Output the [x, y] coordinate of the center of the cell containing the given text.  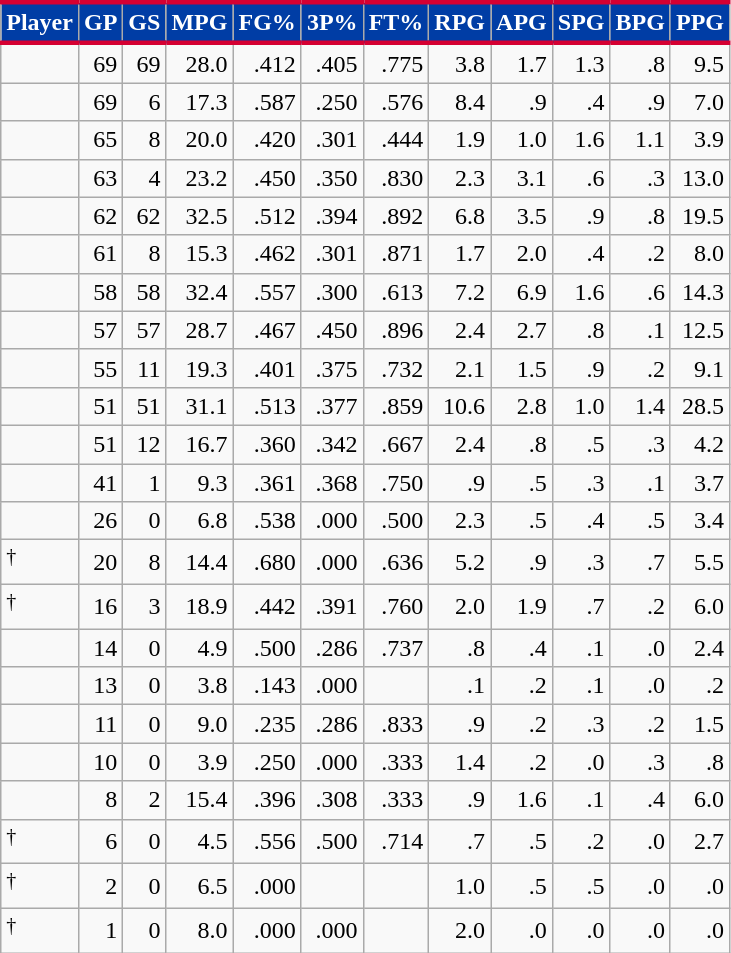
28.5 [700, 406]
.462 [267, 254]
.368 [332, 483]
.375 [332, 368]
14 [100, 648]
19.5 [700, 216]
.360 [267, 444]
4.9 [200, 648]
PPG [700, 22]
BPG [640, 22]
9.3 [200, 483]
10.6 [460, 406]
32.5 [200, 216]
14.4 [200, 562]
7.0 [700, 102]
.833 [396, 724]
18.9 [200, 606]
65 [100, 140]
.308 [332, 800]
55 [100, 368]
.830 [396, 178]
GP [100, 22]
4.5 [200, 842]
16.7 [200, 444]
28.0 [200, 63]
.143 [267, 686]
SPG [581, 22]
.737 [396, 648]
.350 [332, 178]
Player [40, 22]
.750 [396, 483]
10 [100, 762]
.538 [267, 521]
28.7 [200, 330]
.300 [332, 292]
.576 [396, 102]
.892 [396, 216]
.361 [267, 483]
.871 [396, 254]
1.3 [581, 63]
6.9 [522, 292]
63 [100, 178]
9.1 [700, 368]
12.5 [700, 330]
9.0 [200, 724]
.557 [267, 292]
26 [100, 521]
.442 [267, 606]
3 [144, 606]
8.4 [460, 102]
3.1 [522, 178]
.714 [396, 842]
13 [100, 686]
3.4 [700, 521]
.420 [267, 140]
.391 [332, 606]
6.5 [200, 886]
19.3 [200, 368]
2.1 [460, 368]
.613 [396, 292]
.444 [396, 140]
15.4 [200, 800]
14.3 [700, 292]
.587 [267, 102]
.732 [396, 368]
4.2 [700, 444]
.667 [396, 444]
FT% [396, 22]
GS [144, 22]
23.2 [200, 178]
5.2 [460, 562]
5.5 [700, 562]
.412 [267, 63]
15.3 [200, 254]
.235 [267, 724]
.405 [332, 63]
.513 [267, 406]
.342 [332, 444]
.556 [267, 842]
4 [144, 178]
1.1 [640, 140]
61 [100, 254]
2.8 [522, 406]
.896 [396, 330]
.377 [332, 406]
RPG [460, 22]
.636 [396, 562]
20 [100, 562]
.859 [396, 406]
16 [100, 606]
.680 [267, 562]
APG [522, 22]
.396 [267, 800]
.467 [267, 330]
32.4 [200, 292]
FG% [267, 22]
MPG [200, 22]
13.0 [700, 178]
.775 [396, 63]
41 [100, 483]
.512 [267, 216]
3.7 [700, 483]
.401 [267, 368]
3P% [332, 22]
31.1 [200, 406]
7.2 [460, 292]
3.5 [522, 216]
12 [144, 444]
.394 [332, 216]
9.5 [700, 63]
20.0 [200, 140]
.760 [396, 606]
17.3 [200, 102]
